Extract the (x, y) coordinate from the center of the cell holding the provided text.  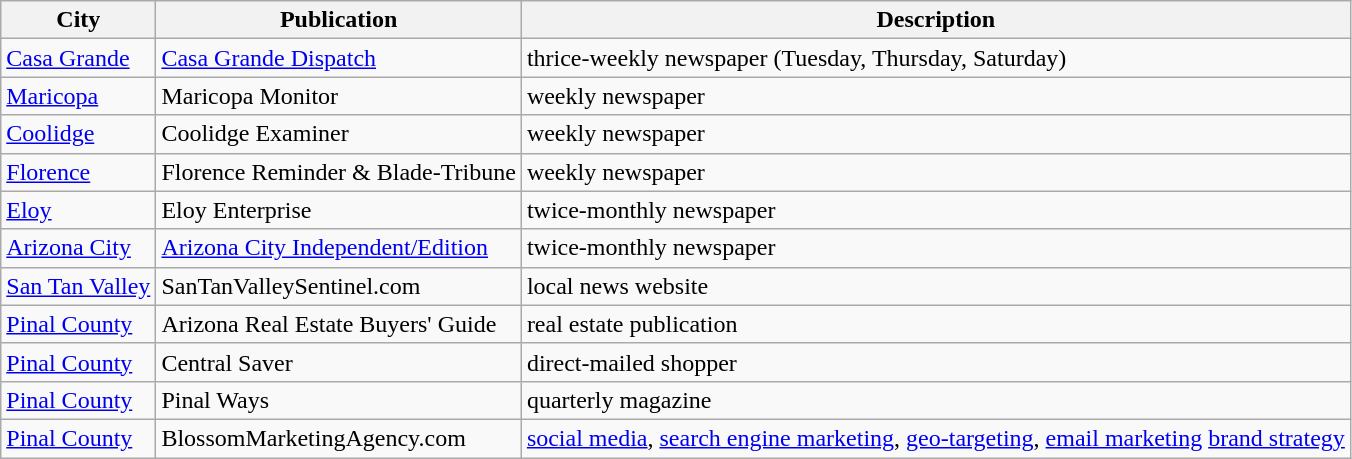
real estate publication (936, 324)
San Tan Valley (78, 286)
quarterly magazine (936, 400)
SanTanValleySentinel.com (338, 286)
Eloy Enterprise (338, 210)
Maricopa (78, 96)
social media, search engine marketing, geo-targeting, email marketing brand strategy (936, 438)
local news website (936, 286)
Casa Grande (78, 58)
Florence (78, 172)
Coolidge Examiner (338, 134)
Arizona City Independent/Edition (338, 248)
Arizona Real Estate Buyers' Guide (338, 324)
Arizona City (78, 248)
Florence Reminder & Blade-Tribune (338, 172)
Pinal Ways (338, 400)
Maricopa Monitor (338, 96)
Description (936, 20)
Coolidge (78, 134)
direct-mailed shopper (936, 362)
Casa Grande Dispatch (338, 58)
Publication (338, 20)
thrice-weekly newspaper (Tuesday, Thursday, Saturday) (936, 58)
City (78, 20)
Central Saver (338, 362)
BlossomMarketingAgency.com (338, 438)
Eloy (78, 210)
